From the cell containing the given text, extract its center point as (x, y) coordinate. 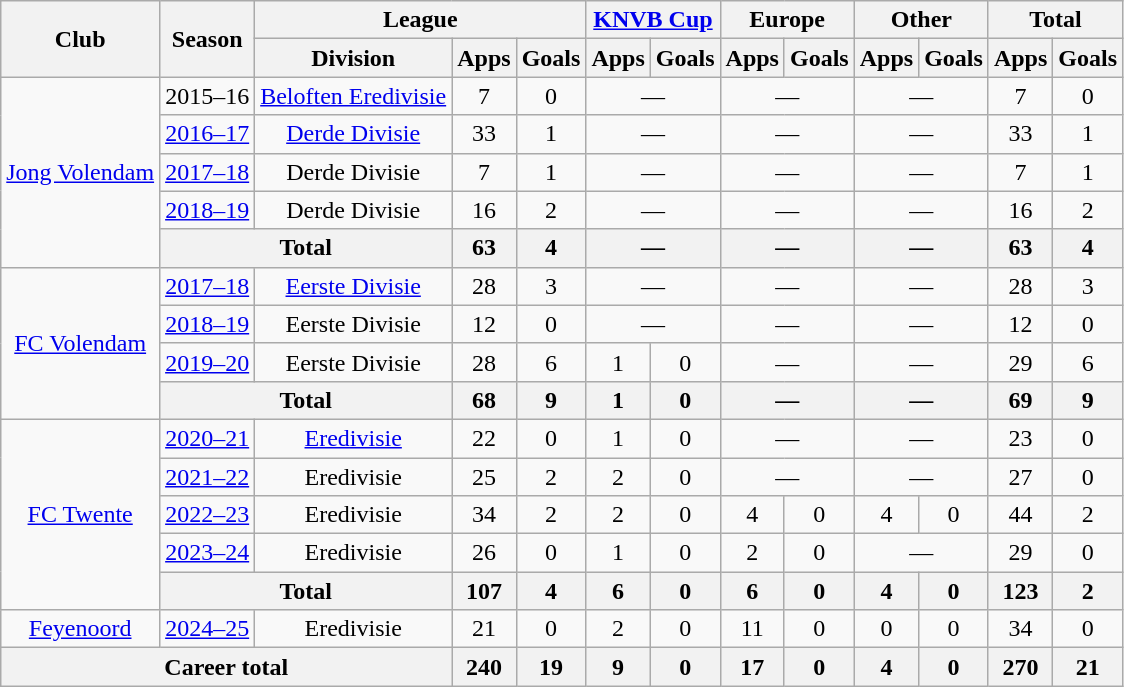
22 (484, 438)
11 (752, 629)
2023–24 (208, 553)
FC Twente (80, 514)
25 (484, 477)
107 (484, 591)
Beloften Eredivisie (354, 96)
19 (551, 667)
17 (752, 667)
Feyenoord (80, 629)
2020–21 (208, 438)
26 (484, 553)
Europe (787, 20)
KNVB Cup (653, 20)
Division (354, 58)
2022–23 (208, 515)
123 (1020, 591)
240 (484, 667)
Season (208, 39)
69 (1020, 400)
270 (1020, 667)
2019–20 (208, 362)
2016–17 (208, 134)
44 (1020, 515)
Club (80, 39)
23 (1020, 438)
2015–16 (208, 96)
27 (1020, 477)
FC Volendam (80, 343)
68 (484, 400)
2024–25 (208, 629)
Career total (226, 667)
Jong Volendam (80, 172)
League (420, 20)
Other (921, 20)
2021–22 (208, 477)
